Pinpoint the cell where the given text exists, returning its [X, Y] midpoint coordinate. 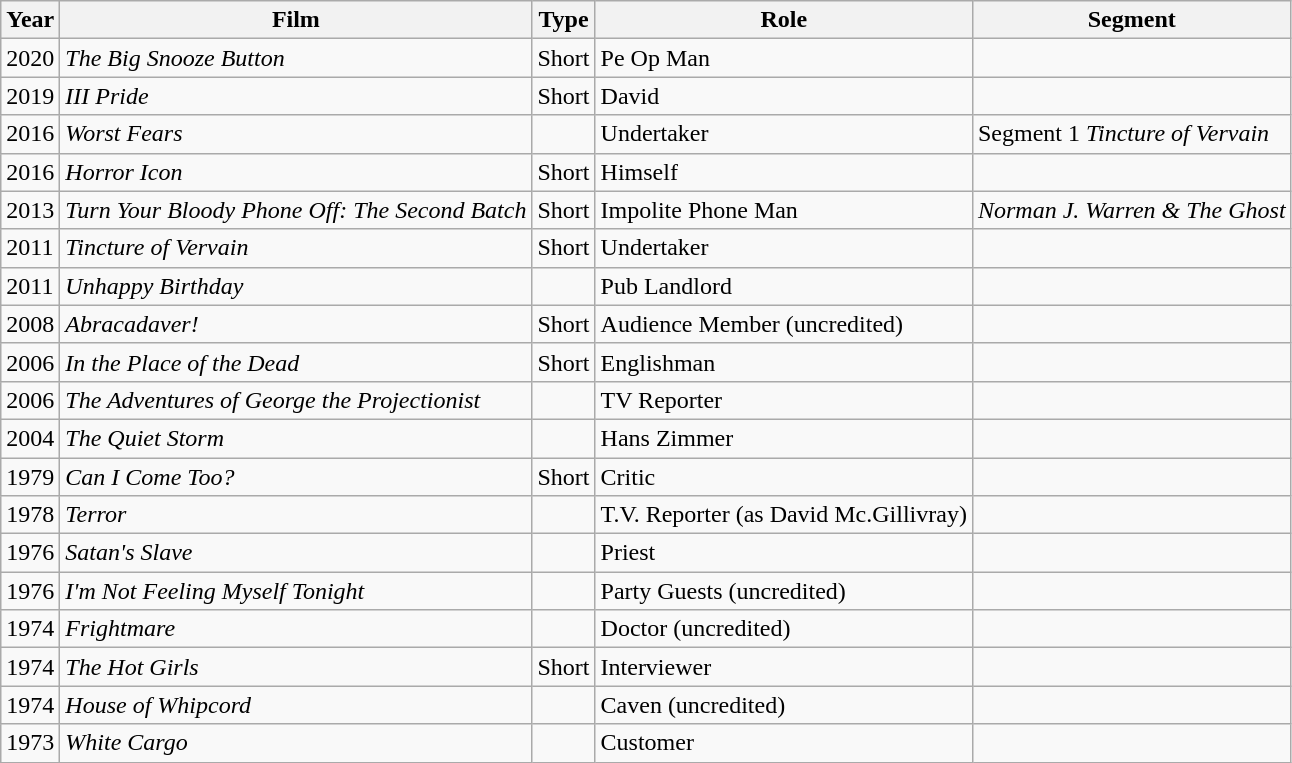
Horror Icon [296, 172]
T.V. Reporter (as David Mc.Gillivray) [784, 515]
Audience Member (uncredited) [784, 324]
Pe Op Man [784, 58]
Doctor (uncredited) [784, 629]
White Cargo [296, 743]
Frightmare [296, 629]
2004 [30, 438]
Englishman [784, 362]
Critic [784, 477]
2013 [30, 210]
Customer [784, 743]
Film [296, 20]
Pub Landlord [784, 286]
Impolite Phone Man [784, 210]
1973 [30, 743]
1979 [30, 477]
The Hot Girls [296, 667]
Role [784, 20]
Priest [784, 553]
Hans Zimmer [784, 438]
Segment [1132, 20]
2008 [30, 324]
1978 [30, 515]
TV Reporter [784, 400]
Worst Fears [296, 134]
House of Whipcord [296, 705]
Terror [296, 515]
Norman J. Warren & The Ghost [1132, 210]
Turn Your Bloody Phone Off: The Second Batch [296, 210]
2019 [30, 96]
I'm Not Feeling Myself Tonight [296, 591]
The Quiet Storm [296, 438]
Can I Come Too? [296, 477]
Year [30, 20]
III Pride [296, 96]
Unhappy Birthday [296, 286]
The Adventures of George the Projectionist [296, 400]
Tincture of Vervain [296, 248]
Type [564, 20]
Caven (uncredited) [784, 705]
David [784, 96]
Abracadaver! [296, 324]
Interviewer [784, 667]
Satan's Slave [296, 553]
Party Guests (uncredited) [784, 591]
2020 [30, 58]
Segment 1 Tincture of Vervain [1132, 134]
The Big Snooze Button [296, 58]
Himself [784, 172]
In the Place of the Dead [296, 362]
